Extract the [X, Y] coordinate from the center of the cell holding the provided text.  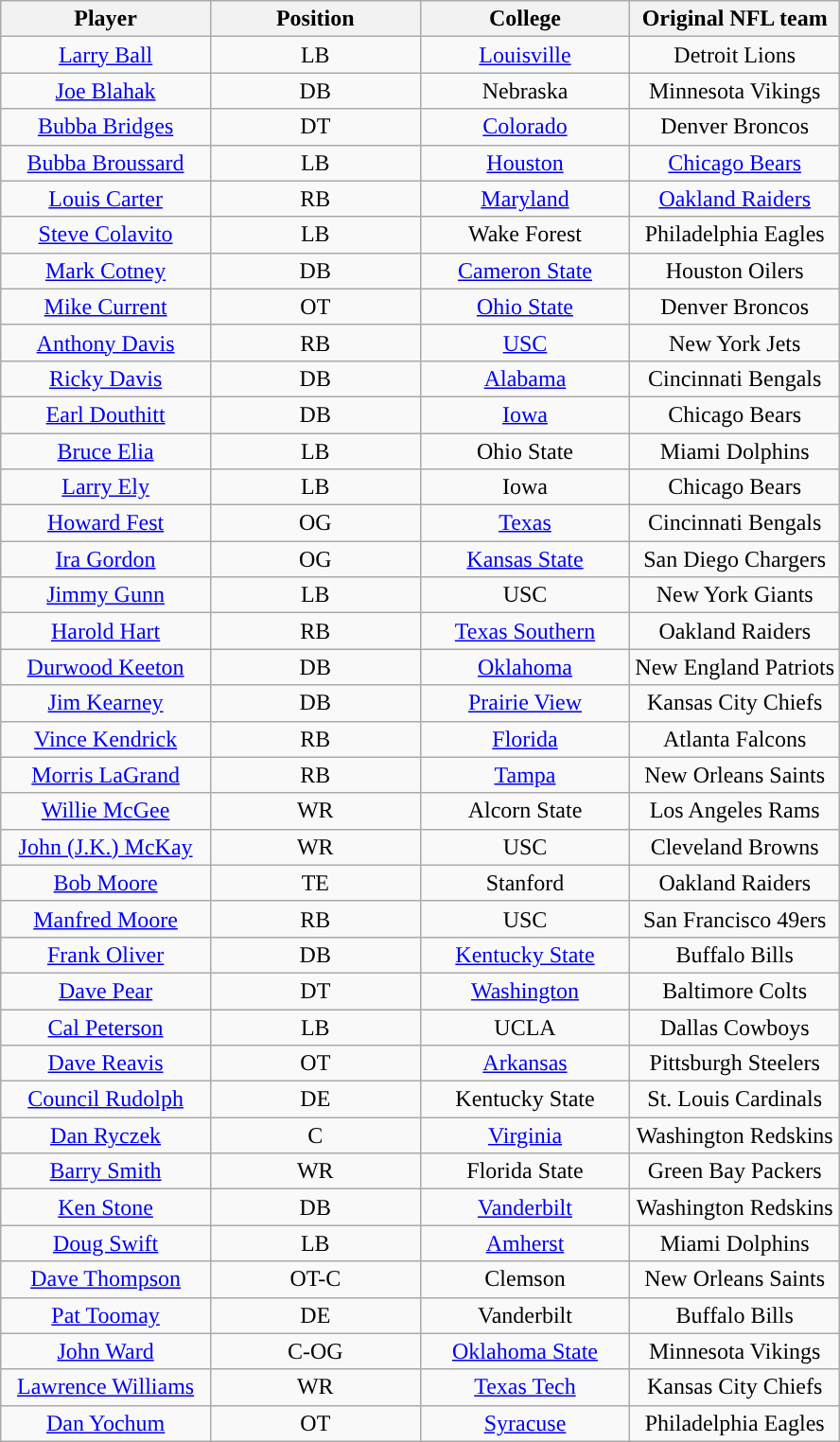
Stanford [525, 883]
Dallas Cowboys [735, 1027]
New England Patriots [735, 667]
Bubba Bridges [106, 127]
Dave Thompson [106, 1279]
Mark Cotney [106, 271]
Howard Fest [106, 523]
Ira Gordon [106, 559]
St. Louis Cardinals [735, 1099]
Dan Ryczek [106, 1135]
San Diego Chargers [735, 559]
Baltimore Colts [735, 991]
Jimmy Gunn [106, 595]
Ricky Davis [106, 378]
Kansas State [525, 559]
Prairie View [525, 703]
OT-C [315, 1279]
Atlanta Falcons [735, 739]
Ken Stone [106, 1207]
Lawrence Williams [106, 1387]
Earl Douthitt [106, 414]
Houston [525, 163]
Position [315, 19]
San Francisco 49ers [735, 919]
TE [315, 883]
C-OG [315, 1351]
Manfred Moore [106, 919]
Vince Kendrick [106, 739]
Barry Smith [106, 1171]
John (J.K.) McKay [106, 847]
Oklahoma State [525, 1351]
Cleveland Browns [735, 847]
John Ward [106, 1351]
Arkansas [525, 1064]
Mike Current [106, 307]
Steve Colavito [106, 235]
Tampa [525, 775]
Maryland [525, 199]
Nebraska [525, 91]
Wake Forest [525, 235]
Larry Ely [106, 487]
Alabama [525, 378]
Cal Peterson [106, 1027]
Morris LaGrand [106, 775]
Pittsburgh Steelers [735, 1064]
Dave Pear [106, 991]
Amherst [525, 1243]
Durwood Keeton [106, 667]
Anthony Davis [106, 343]
Dan Yochum [106, 1423]
Louisville [525, 55]
College [525, 19]
Jim Kearney [106, 703]
Bob Moore [106, 883]
Oklahoma [525, 667]
Harold Hart [106, 631]
Virginia [525, 1135]
Alcorn State [525, 811]
Texas Tech [525, 1387]
Bruce Elia [106, 451]
C [315, 1135]
Frank Oliver [106, 955]
Washington [525, 991]
Joe Blahak [106, 91]
Detroit Lions [735, 55]
New York Giants [735, 595]
Dave Reavis [106, 1064]
Florida State [525, 1171]
Colorado [525, 127]
Green Bay Packers [735, 1171]
Clemson [525, 1279]
Syracuse [525, 1423]
Council Rudolph [106, 1099]
Willie McGee [106, 811]
UCLA [525, 1027]
Texas Southern [525, 631]
Louis Carter [106, 199]
Doug Swift [106, 1243]
Bubba Broussard [106, 163]
Florida [525, 739]
Player [106, 19]
Los Angeles Rams [735, 811]
New York Jets [735, 343]
Houston Oilers [735, 271]
Pat Toomay [106, 1315]
Larry Ball [106, 55]
Texas [525, 523]
Cameron State [525, 271]
Original NFL team [735, 19]
